Extract the (x, y) coordinate from the center of the cell holding the provided text.  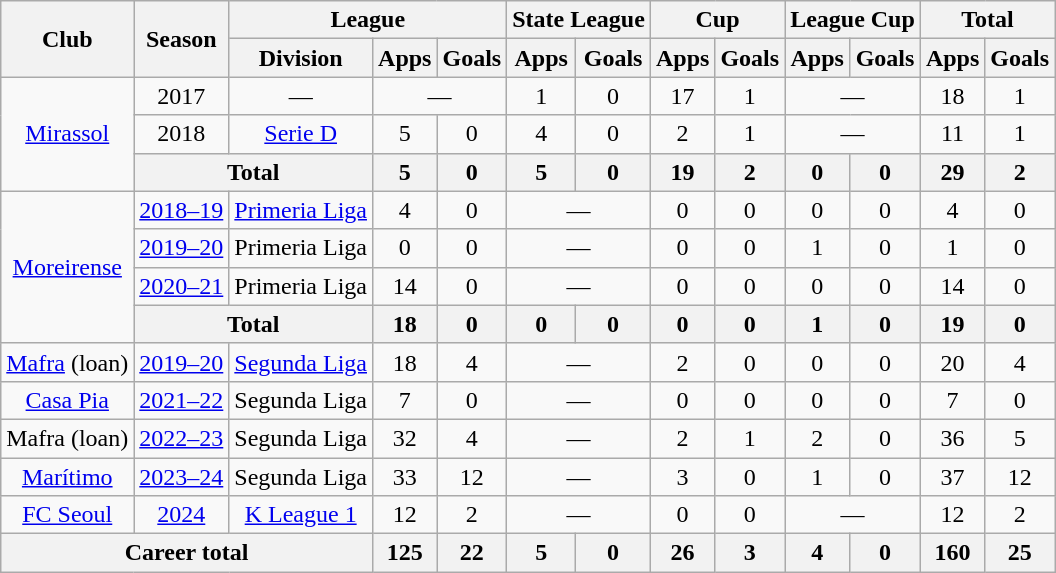
League Cup (853, 20)
K League 1 (301, 515)
32 (405, 438)
22 (472, 553)
Moreirense (68, 267)
20 (952, 362)
League (368, 20)
26 (682, 553)
Club (68, 39)
2020–21 (182, 286)
Cup (717, 20)
Serie D (301, 134)
FC Seoul (68, 515)
160 (952, 553)
2017 (182, 96)
11 (952, 134)
36 (952, 438)
State League (579, 20)
Career total (187, 553)
2024 (182, 515)
37 (952, 477)
125 (405, 553)
25 (1020, 553)
17 (682, 96)
2023–24 (182, 477)
Casa Pia (68, 400)
Division (301, 58)
Mirassol (68, 134)
2022–23 (182, 438)
Marítimo (68, 477)
2018 (182, 134)
Season (182, 39)
29 (952, 172)
33 (405, 477)
2018–19 (182, 210)
2021–22 (182, 400)
